Output the [X, Y] coordinate of the center of the cell containing the given text.  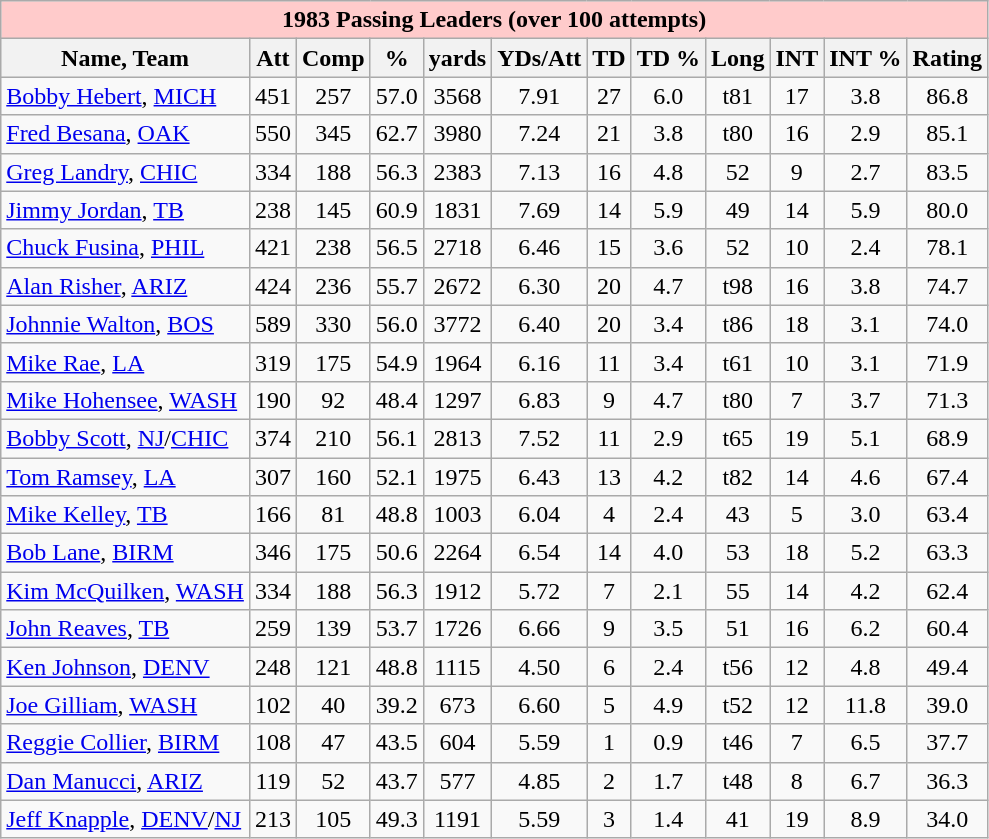
451 [272, 96]
6.43 [540, 477]
160 [333, 477]
17 [797, 96]
21 [609, 134]
4.9 [668, 705]
7.91 [540, 96]
1831 [457, 210]
210 [333, 438]
4.6 [866, 477]
t98 [738, 286]
121 [333, 667]
Comp [333, 58]
13 [609, 477]
8.9 [866, 819]
1975 [457, 477]
YDs/Att [540, 58]
43 [738, 515]
t65 [738, 438]
62.4 [947, 591]
4.0 [668, 553]
3.5 [668, 629]
6.66 [540, 629]
3568 [457, 96]
t48 [738, 781]
60.4 [947, 629]
62.7 [396, 134]
1115 [457, 667]
1.4 [668, 819]
145 [333, 210]
248 [272, 667]
5.1 [866, 438]
TD % [668, 58]
Long [738, 58]
673 [457, 705]
6 [609, 667]
John Reaves, TB [126, 629]
83.5 [947, 172]
Greg Landry, CHIC [126, 172]
Tom Ramsey, LA [126, 477]
1191 [457, 819]
Fred Besana, OAK [126, 134]
346 [272, 553]
56.0 [396, 324]
Ken Johnson, DENV [126, 667]
80.0 [947, 210]
43.7 [396, 781]
7.52 [540, 438]
1.7 [668, 781]
71.9 [947, 362]
1 [609, 743]
3.0 [866, 515]
6.16 [540, 362]
15 [609, 248]
550 [272, 134]
6.30 [540, 286]
49 [738, 210]
% [396, 58]
5.2 [866, 553]
Jeff Knapple, DENV/NJ [126, 819]
52.1 [396, 477]
1297 [457, 400]
53.7 [396, 629]
0.9 [668, 743]
INT [797, 58]
Mike Kelley, TB [126, 515]
259 [272, 629]
56.1 [396, 438]
55 [738, 591]
6.7 [866, 781]
t46 [738, 743]
345 [333, 134]
589 [272, 324]
85.1 [947, 134]
Mike Rae, LA [126, 362]
2672 [457, 286]
2264 [457, 553]
39.2 [396, 705]
6.46 [540, 248]
63.3 [947, 553]
2813 [457, 438]
1983 Passing Leaders (over 100 attempts) [494, 20]
139 [333, 629]
t81 [738, 96]
Joe Gilliam, WASH [126, 705]
74.0 [947, 324]
63.4 [947, 515]
102 [272, 705]
319 [272, 362]
7.69 [540, 210]
374 [272, 438]
Bob Lane, BIRM [126, 553]
421 [272, 248]
236 [333, 286]
330 [333, 324]
5.72 [540, 591]
Name, Team [126, 58]
92 [333, 400]
Jimmy Jordan, TB [126, 210]
7.13 [540, 172]
54.9 [396, 362]
Reggie Collier, BIRM [126, 743]
1726 [457, 629]
8 [797, 781]
55.7 [396, 286]
213 [272, 819]
1912 [457, 591]
68.9 [947, 438]
67.4 [947, 477]
t56 [738, 667]
4.85 [540, 781]
119 [272, 781]
Bobby Hebert, MICH [126, 96]
56.5 [396, 248]
39.0 [947, 705]
t82 [738, 477]
6.83 [540, 400]
71.3 [947, 400]
108 [272, 743]
577 [457, 781]
57.0 [396, 96]
2.1 [668, 591]
49.3 [396, 819]
2 [609, 781]
37.7 [947, 743]
Kim McQuilken, WASH [126, 591]
t86 [738, 324]
307 [272, 477]
27 [609, 96]
Dan Manucci, ARIZ [126, 781]
1964 [457, 362]
4 [609, 515]
3 [609, 819]
TD [609, 58]
50.6 [396, 553]
49.4 [947, 667]
257 [333, 96]
78.1 [947, 248]
2718 [457, 248]
6.5 [866, 743]
6.54 [540, 553]
34.0 [947, 819]
40 [333, 705]
Chuck Fusina, PHIL [126, 248]
Alan Risher, ARIZ [126, 286]
2383 [457, 172]
4.50 [540, 667]
86.8 [947, 96]
Mike Hohensee, WASH [126, 400]
424 [272, 286]
Att [272, 58]
1003 [457, 515]
3.6 [668, 248]
6.0 [668, 96]
60.9 [396, 210]
7.24 [540, 134]
INT % [866, 58]
604 [457, 743]
Johnnie Walton, BOS [126, 324]
6.04 [540, 515]
Bobby Scott, NJ/CHIC [126, 438]
yards [457, 58]
48.4 [396, 400]
t52 [738, 705]
3772 [457, 324]
43.5 [396, 743]
81 [333, 515]
6.60 [540, 705]
t61 [738, 362]
11.8 [866, 705]
105 [333, 819]
Rating [947, 58]
41 [738, 819]
53 [738, 553]
190 [272, 400]
74.7 [947, 286]
3.7 [866, 400]
2.7 [866, 172]
166 [272, 515]
3980 [457, 134]
6.40 [540, 324]
51 [738, 629]
6.2 [866, 629]
36.3 [947, 781]
47 [333, 743]
